Detect which cell encompasses the target text, then output its [x, y] center coordinate. 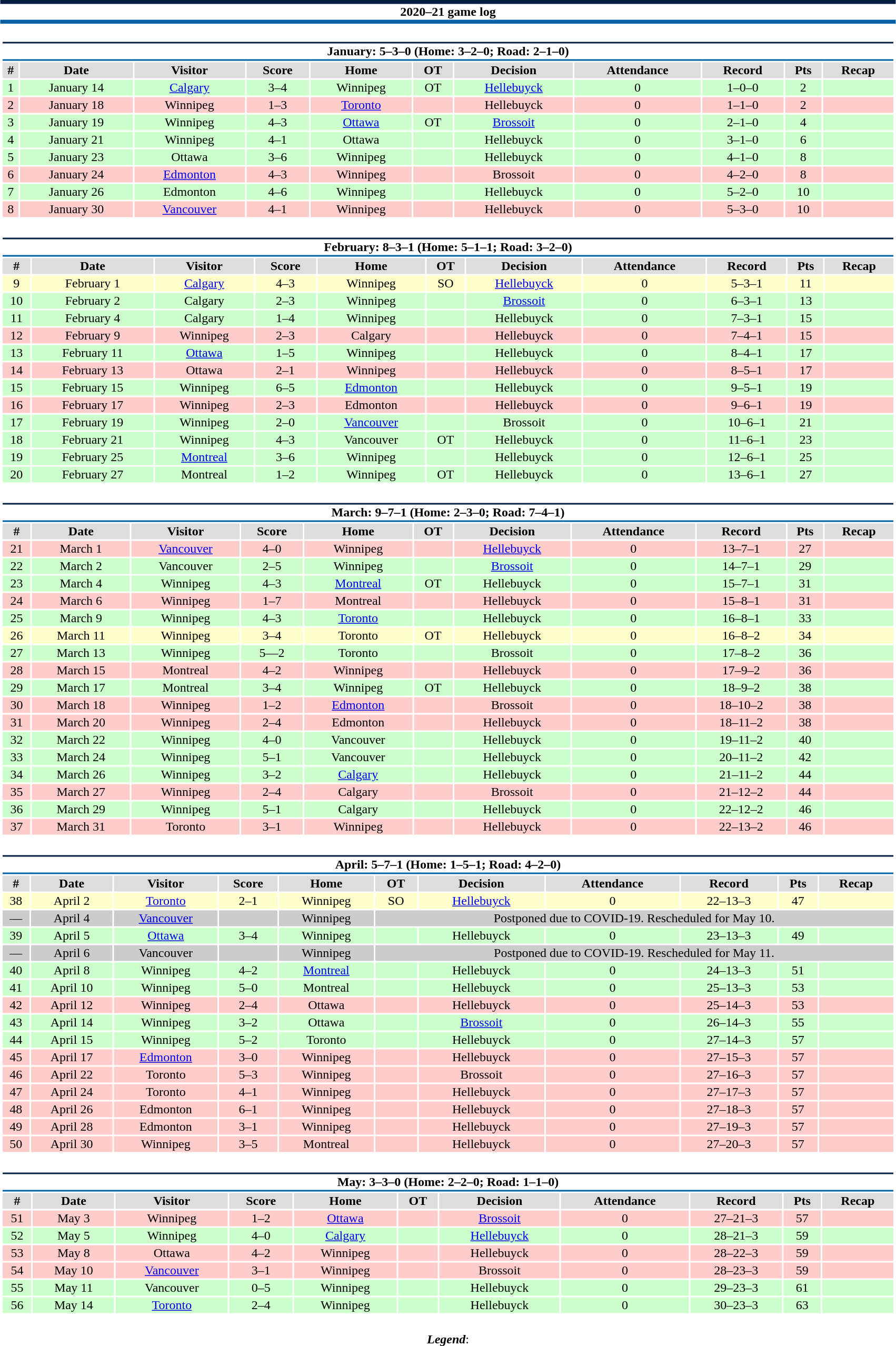
February 11 [93, 353]
27–16–3 [729, 1074]
61 [802, 1288]
23–13–3 [729, 935]
May 14 [74, 1305]
4–2–0 [743, 174]
May 10 [74, 1270]
March 20 [81, 723]
April 12 [72, 1005]
63 [802, 1305]
28–23–3 [736, 1270]
April 5 [72, 935]
56 [17, 1305]
7 [11, 192]
5–3 [248, 1074]
January 14 [76, 88]
April 14 [72, 1023]
18–11–2 [741, 723]
1–4 [285, 318]
21–12–2 [741, 792]
3–5 [248, 1144]
16–8–1 [741, 619]
18 [16, 440]
February 17 [93, 405]
March 9 [81, 619]
7–4–1 [747, 335]
January: 5–3–0 (Home: 3–2–0; Road: 2–1–0) [447, 52]
27–17–3 [729, 1092]
May: 3–3–0 (Home: 2–2–0; Road: 1–1–0) [447, 1182]
28–22–3 [736, 1253]
39 [16, 935]
April 17 [72, 1058]
March 2 [81, 566]
26 [16, 635]
1–0–0 [743, 88]
January 30 [76, 209]
30–23–3 [736, 1305]
14–7–1 [741, 566]
April: 5–7–1 (Home: 1–5–1; Road: 4–2–0) [447, 864]
52 [17, 1235]
18–9–2 [741, 688]
25–14–3 [729, 1005]
6–5 [285, 388]
17–8–2 [741, 653]
3–1–0 [743, 139]
February 4 [93, 318]
30 [16, 705]
22–13–3 [729, 901]
March 24 [81, 757]
April 10 [72, 988]
27–14–3 [729, 1040]
May 8 [74, 1253]
27–21–3 [736, 1219]
March 22 [81, 740]
March 26 [81, 774]
13–6–1 [747, 474]
7–3–1 [747, 318]
March 31 [81, 827]
27–15–3 [729, 1058]
6–1 [248, 1109]
April 30 [72, 1144]
13–7–1 [741, 549]
5—2 [272, 653]
March: 9–7–1 (Home: 2–3–0; Road: 7–4–1) [447, 513]
8–4–1 [747, 353]
February 2 [93, 301]
21–11–2 [741, 774]
16–8–2 [741, 635]
28–21–3 [736, 1235]
22–12–2 [741, 809]
11–6–1 [747, 440]
March 13 [81, 653]
16 [16, 405]
2–0 [285, 423]
26–14–3 [729, 1023]
0–5 [261, 1288]
January 21 [76, 139]
1–1–0 [743, 105]
3 [11, 123]
March 29 [81, 809]
9–6–1 [747, 405]
1 [11, 88]
March 15 [81, 670]
24–13–3 [729, 970]
22–13–2 [741, 827]
9–5–1 [747, 388]
3–0 [248, 1058]
45 [16, 1058]
35 [16, 792]
27–20–3 [729, 1144]
January 23 [76, 157]
37 [16, 827]
April 8 [72, 970]
February: 8–3–1 (Home: 5–1–1; Road: 3–2–0) [447, 247]
5–3–1 [747, 284]
March 17 [81, 688]
29–23–3 [736, 1288]
19–11–2 [741, 740]
February 15 [93, 388]
4–1–0 [743, 157]
February 27 [93, 474]
April 28 [72, 1127]
17–9–2 [741, 670]
May 11 [74, 1288]
1–5 [285, 353]
28 [16, 670]
5 [11, 157]
April 22 [72, 1074]
14 [16, 370]
6–3–1 [747, 301]
April 24 [72, 1092]
April 2 [72, 901]
48 [16, 1109]
25–13–3 [729, 988]
5–2–0 [743, 192]
2–1–0 [743, 123]
22 [16, 566]
March 18 [81, 705]
54 [17, 1270]
Postponed due to COVID-19. Rescheduled for May 10. [634, 919]
12 [16, 335]
April 6 [72, 953]
January 26 [76, 192]
March 27 [81, 792]
February 25 [93, 457]
1–7 [272, 601]
41 [16, 988]
5–3–0 [743, 209]
27–18–3 [729, 1109]
8–5–1 [747, 370]
April 15 [72, 1040]
24 [16, 601]
4–6 [278, 192]
18–10–2 [741, 705]
2020–21 game log [448, 12]
January 18 [76, 105]
50 [16, 1144]
February 21 [93, 440]
9 [16, 284]
5–2 [248, 1040]
2–5 [272, 566]
43 [16, 1023]
March 6 [81, 601]
20 [16, 474]
March 11 [81, 635]
February 1 [93, 284]
May 3 [74, 1219]
12–6–1 [747, 457]
Postponed due to COVID-19. Rescheduled for May 11. [634, 953]
April 26 [72, 1109]
February 19 [93, 423]
15–7–1 [741, 584]
January 19 [76, 123]
1–3 [278, 105]
15–8–1 [741, 601]
March 4 [81, 584]
February 13 [93, 370]
10–6–1 [747, 423]
April 4 [72, 919]
20–11–2 [741, 757]
February 9 [93, 335]
5–0 [248, 988]
January 24 [76, 174]
27–19–3 [729, 1127]
March 1 [81, 549]
32 [16, 740]
May 5 [74, 1235]
